Find where the given text appears and provide that cell's center as [X, Y] coordinate. 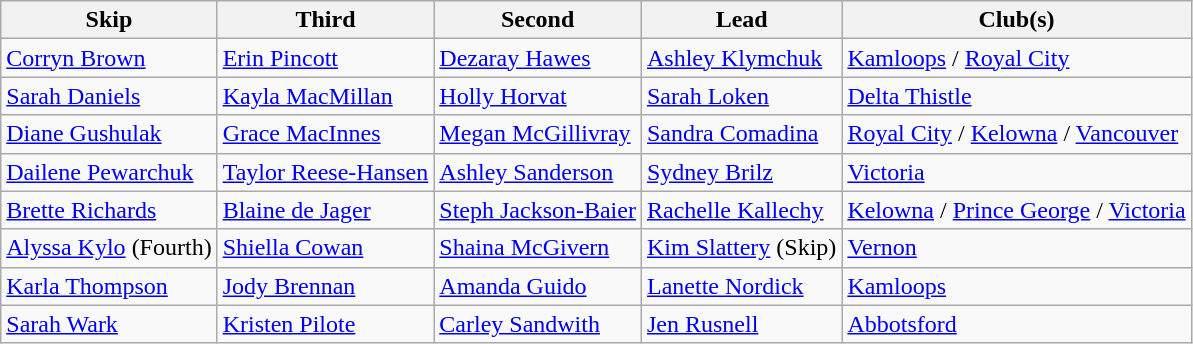
Lanette Nordick [741, 286]
Club(s) [1016, 20]
Brette Richards [109, 210]
Kim Slattery (Skip) [741, 248]
Sarah Daniels [109, 96]
Dailene Pewarchuk [109, 172]
Grace MacInnes [326, 134]
Alyssa Kylo (Fourth) [109, 248]
Blaine de Jager [326, 210]
Corryn Brown [109, 58]
Kelowna / Prince George / Victoria [1016, 210]
Sandra Comadina [741, 134]
Diane Gushulak [109, 134]
Lead [741, 20]
Shiella Cowan [326, 248]
Kamloops / Royal City [1016, 58]
Kayla MacMillan [326, 96]
Second [538, 20]
Kamloops [1016, 286]
Jody Brennan [326, 286]
Sarah Wark [109, 324]
Vernon [1016, 248]
Delta Thistle [1016, 96]
Rachelle Kallechy [741, 210]
Holly Horvat [538, 96]
Kristen Pilote [326, 324]
Victoria [1016, 172]
Amanda Guido [538, 286]
Royal City / Kelowna / Vancouver [1016, 134]
Steph Jackson-Baier [538, 210]
Taylor Reese-Hansen [326, 172]
Ashley Klymchuk [741, 58]
Ashley Sanderson [538, 172]
Jen Rusnell [741, 324]
Abbotsford [1016, 324]
Sydney Brilz [741, 172]
Dezaray Hawes [538, 58]
Megan McGillivray [538, 134]
Erin Pincott [326, 58]
Skip [109, 20]
Sarah Loken [741, 96]
Karla Thompson [109, 286]
Carley Sandwith [538, 324]
Shaina McGivern [538, 248]
Third [326, 20]
